Determine the [X, Y] coordinate at the center of the cell enclosing the given text.  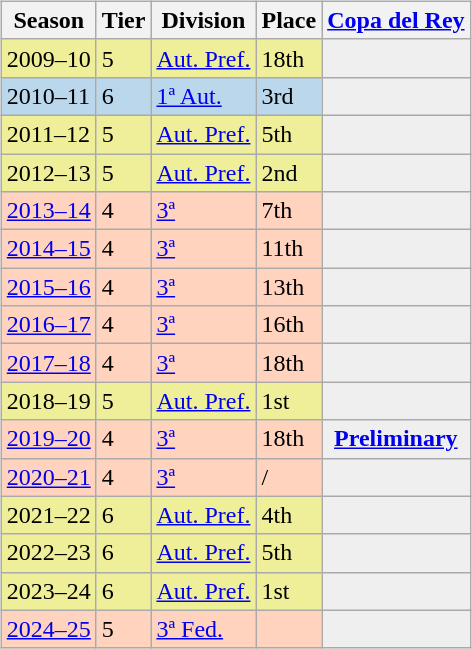
2016–17 [48, 325]
2017–18 [48, 363]
3ª Fed. [204, 629]
2012–13 [48, 173]
13th [289, 287]
7th [289, 211]
Season [48, 20]
2013–14 [48, 211]
2020–21 [48, 477]
Place [289, 20]
16th [289, 325]
Preliminary [396, 439]
2009–10 [48, 58]
2019–20 [48, 439]
3rd [289, 96]
2010–11 [48, 96]
1ª Aut. [204, 96]
2023–24 [48, 591]
2011–12 [48, 134]
11th [289, 249]
2015–16 [48, 287]
2018–19 [48, 401]
Division [204, 20]
2024–25 [48, 629]
Tier [124, 20]
Copa del Rey [396, 20]
2021–22 [48, 515]
2nd [289, 173]
2022–23 [48, 553]
4th [289, 515]
/ [289, 477]
2014–15 [48, 249]
